Output the [x, y] coordinate of the center of the cell containing the given text.  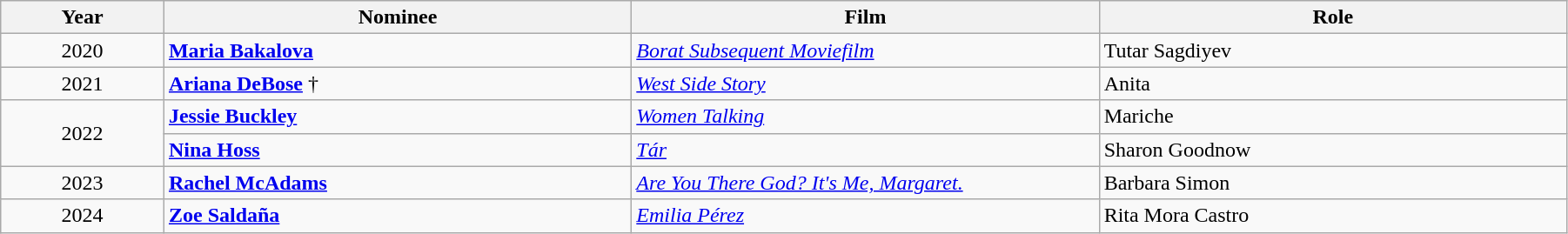
Year [83, 17]
2021 [83, 84]
Role [1333, 17]
Mariche [1333, 117]
2022 [83, 133]
Tutar Sagdiyev [1333, 50]
Are You There God? It's Me, Margaret. [865, 183]
2024 [83, 216]
2020 [83, 50]
West Side Story [865, 84]
Emilia Pérez [865, 216]
Nominee [397, 17]
Anita [1333, 84]
2023 [83, 183]
Sharon Goodnow [1333, 150]
Ariana DeBose † [397, 84]
Barbara Simon [1333, 183]
Film [865, 17]
Women Talking [865, 117]
Jessie Buckley [397, 117]
Maria Bakalova [397, 50]
Tár [865, 150]
Rita Mora Castro [1333, 216]
Nina Hoss [397, 150]
Borat Subsequent Moviefilm [865, 50]
Zoe Saldaña [397, 216]
Rachel McAdams [397, 183]
